Return the (x, y) coordinate for the center point of the cell that contains the specified text.  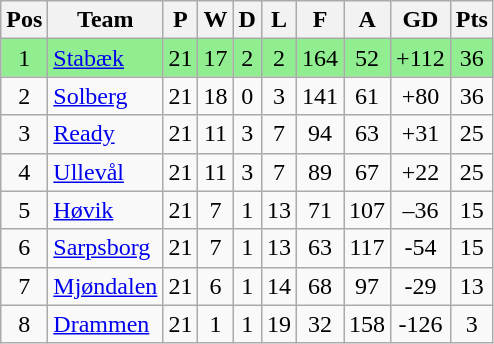
117 (368, 248)
Høvik (106, 210)
164 (320, 58)
8 (24, 324)
17 (216, 58)
+22 (421, 172)
Ullevål (106, 172)
0 (247, 96)
-54 (421, 248)
32 (320, 324)
5 (24, 210)
19 (278, 324)
Drammen (106, 324)
-29 (421, 286)
–36 (421, 210)
Stabæk (106, 58)
L (278, 20)
D (247, 20)
Pos (24, 20)
Mjøndalen (106, 286)
W (216, 20)
158 (368, 324)
Team (106, 20)
18 (216, 96)
94 (320, 134)
F (320, 20)
67 (368, 172)
Ready (106, 134)
4 (24, 172)
A (368, 20)
-126 (421, 324)
89 (320, 172)
97 (368, 286)
GD (421, 20)
14 (278, 286)
+31 (421, 134)
68 (320, 286)
141 (320, 96)
+80 (421, 96)
P (180, 20)
61 (368, 96)
+112 (421, 58)
71 (320, 210)
Solberg (106, 96)
Pts (472, 20)
52 (368, 58)
Sarpsborg (106, 248)
107 (368, 210)
